Detect which cell encompasses the target text, then output its (x, y) center coordinate. 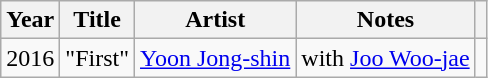
Artist (214, 20)
2016 (30, 58)
with Joo Woo-jae (386, 58)
Title (98, 20)
"First" (98, 58)
Notes (386, 20)
Yoon Jong-shin (214, 58)
Year (30, 20)
